For the text-containing cell, return its midpoint in (X, Y) coordinate format. 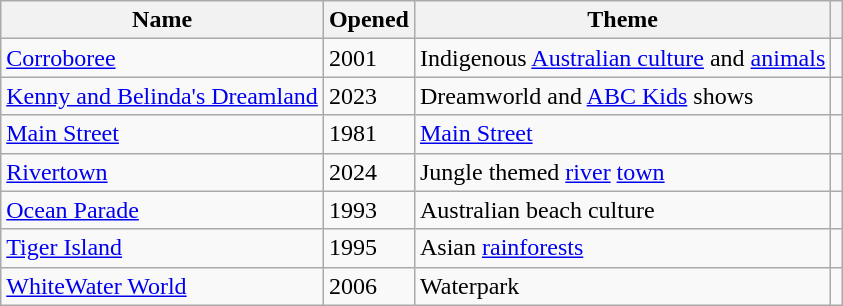
2001 (368, 58)
Kenny and Belinda's Dreamland (162, 96)
Opened (368, 20)
Indigenous Australian culture and animals (622, 58)
2006 (368, 286)
1995 (368, 248)
Name (162, 20)
Dreamworld and ABC Kids shows (622, 96)
WhiteWater World (162, 286)
Theme (622, 20)
2024 (368, 172)
Australian beach culture (622, 210)
Rivertown (162, 172)
Waterpark (622, 286)
Corroboree (162, 58)
1993 (368, 210)
Jungle themed river town (622, 172)
Tiger Island (162, 248)
2023 (368, 96)
1981 (368, 134)
Asian rainforests (622, 248)
Ocean Parade (162, 210)
